Provide the [x, y] coordinate of the cell's center where the given text is located.  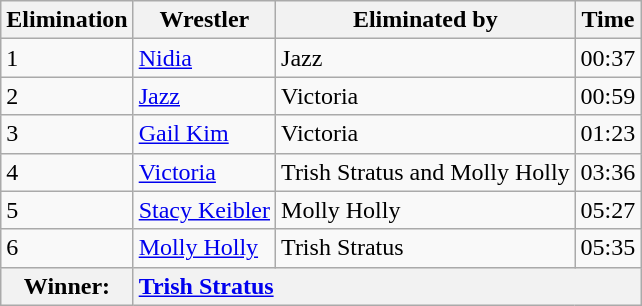
Stacy Keibler [204, 210]
03:36 [608, 172]
Winner: [67, 286]
3 [67, 134]
01:23 [608, 134]
1 [67, 58]
Trish Stratus and Molly Holly [426, 172]
4 [67, 172]
05:35 [608, 248]
05:27 [608, 210]
2 [67, 96]
Wrestler [204, 20]
Gail Kim [204, 134]
6 [67, 248]
Nidia [204, 58]
Eliminated by [426, 20]
5 [67, 210]
Elimination [67, 20]
00:59 [608, 96]
00:37 [608, 58]
Time [608, 20]
